Output the [x, y] coordinate of the center of the cell containing the given text.  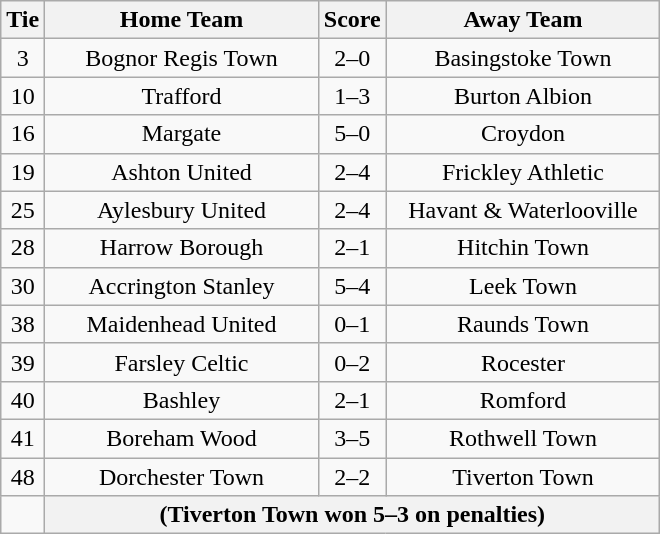
Aylesbury United [182, 210]
Away Team [523, 20]
2–2 [352, 477]
Raunds Town [523, 324]
Farsley Celtic [182, 362]
40 [23, 400]
Rothwell Town [523, 438]
25 [23, 210]
16 [23, 134]
30 [23, 286]
Rocester [523, 362]
Boreham Wood [182, 438]
Tiverton Town [523, 477]
Maidenhead United [182, 324]
Basingstoke Town [523, 58]
2–0 [352, 58]
Romford [523, 400]
Harrow Borough [182, 248]
39 [23, 362]
0–2 [352, 362]
5–0 [352, 134]
Leek Town [523, 286]
19 [23, 172]
Tie [23, 20]
Havant & Waterlooville [523, 210]
1–3 [352, 96]
3 [23, 58]
Croydon [523, 134]
(Tiverton Town won 5–3 on penalties) [352, 515]
Bashley [182, 400]
Home Team [182, 20]
Burton Albion [523, 96]
3–5 [352, 438]
Trafford [182, 96]
Score [352, 20]
0–1 [352, 324]
48 [23, 477]
Hitchin Town [523, 248]
Margate [182, 134]
Ashton United [182, 172]
Accrington Stanley [182, 286]
Dorchester Town [182, 477]
28 [23, 248]
10 [23, 96]
Bognor Regis Town [182, 58]
38 [23, 324]
41 [23, 438]
Frickley Athletic [523, 172]
5–4 [352, 286]
